Pinpoint the cell where the given text exists, returning its [X, Y] midpoint coordinate. 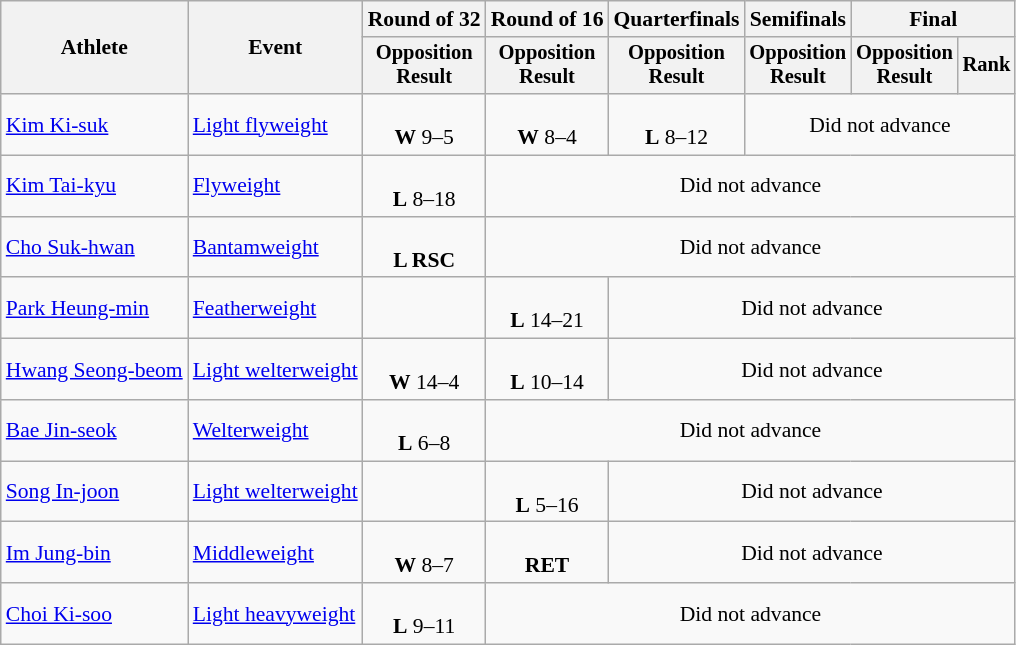
Kim Ki-suk [94, 124]
Song In-joon [94, 492]
Light heavyweight [276, 614]
RET [548, 552]
L RSC [424, 248]
L 9–11 [424, 614]
Final [933, 19]
Semifinals [798, 19]
Welterweight [276, 430]
L 8–18 [424, 186]
L 10–14 [548, 370]
Bae Jin-seok [94, 430]
Round of 16 [548, 19]
Middleweight [276, 552]
L 5–16 [548, 492]
Event [276, 48]
Round of 32 [424, 19]
Flyweight [276, 186]
Park Heung-min [94, 308]
Hwang Seong-beom [94, 370]
Rank [987, 66]
Athlete [94, 48]
Light flyweight [276, 124]
L 14–21 [548, 308]
Quarterfinals [676, 19]
Bantamweight [276, 248]
L 6–8 [424, 430]
Kim Tai-kyu [94, 186]
W 9–5 [424, 124]
Im Jung-bin [94, 552]
W 8–4 [548, 124]
W 8–7 [424, 552]
Cho Suk-hwan [94, 248]
W 14–4 [424, 370]
Featherweight [276, 308]
Choi Ki-soo [94, 614]
L 8–12 [676, 124]
